For the text-containing cell, return its midpoint in [x, y] coordinate format. 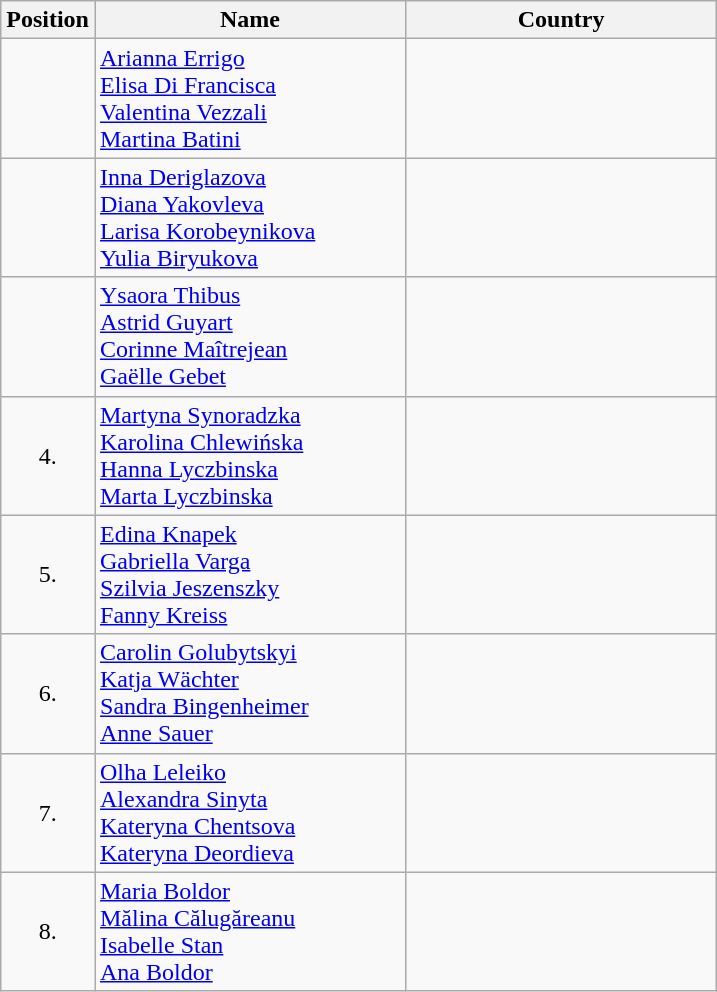
7. [48, 812]
Arianna ErrigoElisa Di FranciscaValentina VezzaliMartina Batini [250, 98]
Country [562, 20]
4. [48, 456]
Olha LeleikoAlexandra SinytaKateryna ChentsovaKateryna Deordieva [250, 812]
5. [48, 574]
Edina KnapekGabriella VargaSzilvia JeszenszkyFanny Kreiss [250, 574]
Carolin GolubytskyiKatja WächterSandra BingenheimerAnne Sauer [250, 694]
Position [48, 20]
Martyna SynoradzkaKarolina ChlewińskaHanna LyczbinskaMarta Lyczbinska [250, 456]
8. [48, 932]
Name [250, 20]
Inna DeriglazovaDiana YakovlevaLarisa KorobeynikovaYulia Biryukova [250, 218]
Ysaora ThibusAstrid GuyartCorinne MaîtrejeanGaëlle Gebet [250, 336]
Maria BoldorMălina CălugăreanuIsabelle StanAna Boldor [250, 932]
6. [48, 694]
